Locate the cell with the specified text and output its [x, y] center coordinate. 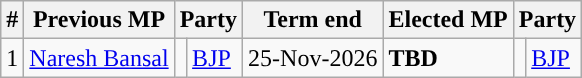
Term end [313, 20]
Previous MP [99, 20]
25-Nov-2026 [313, 58]
Naresh Bansal [99, 58]
TBD [448, 58]
Elected MP [448, 20]
1 [12, 58]
# [12, 20]
